Scan for the cell matching the given text and deliver its [X, Y] coordinate at center. 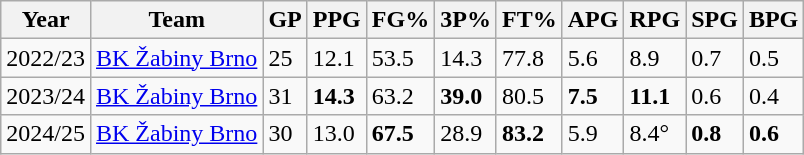
0.7 [715, 58]
FT% [529, 20]
2024/25 [46, 134]
PPG [336, 20]
13.0 [336, 134]
12.1 [336, 58]
7.5 [593, 96]
2022/23 [46, 58]
8.4° [655, 134]
0.4 [773, 96]
5.9 [593, 134]
APG [593, 20]
5.6 [593, 58]
FG% [400, 20]
28.9 [466, 134]
BPG [773, 20]
67.5 [400, 134]
3P% [466, 20]
0.5 [773, 58]
0.8 [715, 134]
53.5 [400, 58]
63.2 [400, 96]
RPG [655, 20]
SPG [715, 20]
31 [285, 96]
30 [285, 134]
77.8 [529, 58]
8.9 [655, 58]
25 [285, 58]
Team [176, 20]
11.1 [655, 96]
80.5 [529, 96]
Year [46, 20]
83.2 [529, 134]
2023/24 [46, 96]
39.0 [466, 96]
GP [285, 20]
